Return [x, y] of the center of cell containing provided text 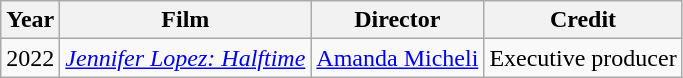
Year [30, 20]
Film [186, 20]
Credit [583, 20]
2022 [30, 58]
Jennifer Lopez: Halftime [186, 58]
Amanda Micheli [398, 58]
Director [398, 20]
Executive producer [583, 58]
